Provide the (x, y) coordinate of the cell's center where the given text is located.  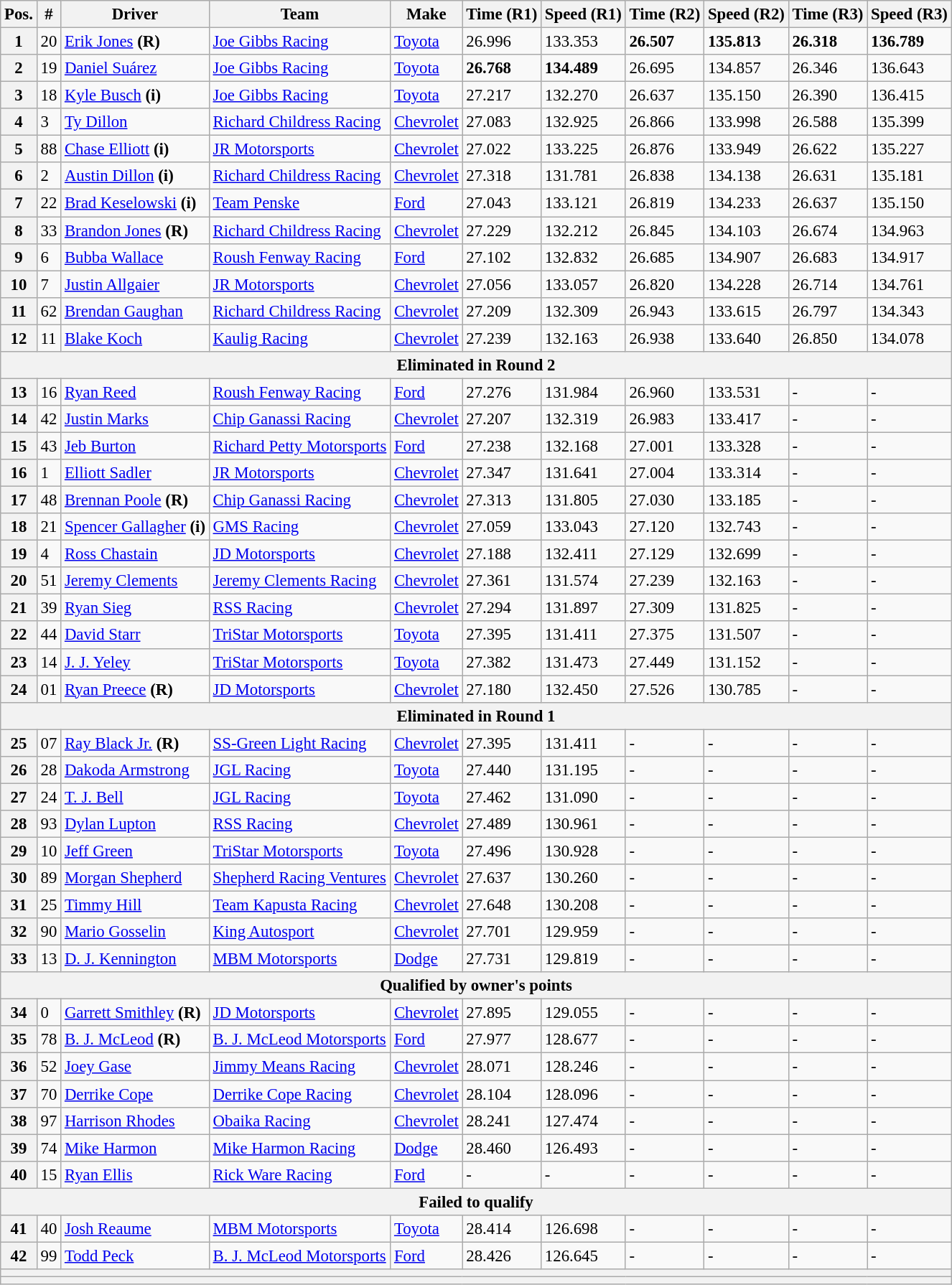
23 (19, 662)
Shepherd Racing Ventures (299, 878)
T. J. Bell (135, 797)
132.168 (584, 446)
27.895 (502, 1013)
129.819 (584, 959)
30 (19, 878)
Josh Reaume (135, 1229)
134.233 (747, 203)
27.043 (502, 203)
27.526 (665, 689)
Jeb Burton (135, 446)
Ryan Ellis (135, 1174)
Dylan Lupton (135, 824)
128.096 (584, 1094)
62 (49, 311)
Team Kapusta Racing (299, 905)
26.943 (665, 311)
134.963 (910, 230)
26.838 (665, 176)
134.228 (747, 284)
Obaika Racing (299, 1121)
136.789 (910, 42)
Speed (R1) (584, 14)
132.832 (584, 257)
130.785 (747, 689)
Blake Koch (135, 338)
Justin Allgaier (135, 284)
5 (19, 149)
131.195 (584, 770)
Eliminated in Round 2 (476, 365)
134.138 (747, 176)
78 (49, 1040)
Team Penske (299, 203)
132.319 (584, 419)
Brendan Gaughan (135, 311)
131.473 (584, 662)
Team (299, 14)
Justin Marks (135, 419)
31 (19, 905)
27.188 (502, 554)
99 (49, 1256)
74 (49, 1148)
27.977 (502, 1040)
Erik Jones (R) (135, 42)
134.078 (910, 338)
Ryan Sieg (135, 608)
26.346 (828, 68)
133.328 (747, 446)
70 (49, 1094)
27.489 (502, 824)
93 (49, 824)
Brad Keselowski (i) (135, 203)
King Autosport (299, 932)
26.683 (828, 257)
Failed to qualify (476, 1202)
27.059 (502, 527)
Time (R1) (502, 14)
Make (426, 14)
131.641 (584, 473)
132.450 (584, 689)
Speed (R3) (910, 14)
126.698 (584, 1229)
Todd Peck (135, 1256)
27.382 (502, 662)
27.375 (665, 635)
GMS Racing (299, 527)
Daniel Suárez (135, 68)
B. J. McLeod (R) (135, 1040)
Driver (135, 14)
128.246 (584, 1067)
38 (19, 1121)
51 (49, 581)
Qualified by owner's points (476, 986)
26.876 (665, 149)
26.797 (828, 311)
28.460 (502, 1148)
Speed (R2) (747, 14)
28.414 (502, 1229)
Mario Gosselin (135, 932)
134.857 (747, 68)
133.998 (747, 122)
9 (19, 257)
131.507 (747, 635)
133.353 (584, 42)
Timmy Hill (135, 905)
27.083 (502, 122)
Rick Ware Racing (299, 1174)
133.185 (747, 500)
David Starr (135, 635)
Jeremy Clements Racing (299, 581)
26.674 (828, 230)
27.648 (502, 905)
Elliott Sadler (135, 473)
131.805 (584, 500)
132.411 (584, 554)
Ryan Reed (135, 392)
Austin Dillon (i) (135, 176)
Joey Gase (135, 1067)
52 (49, 1067)
27.207 (502, 419)
130.961 (584, 824)
126.645 (584, 1256)
88 (49, 149)
26.714 (828, 284)
27.004 (665, 473)
27.217 (502, 95)
26.588 (828, 122)
D. J. Kennington (135, 959)
136.415 (910, 95)
Dakoda Armstrong (135, 770)
27.229 (502, 230)
130.260 (584, 878)
26.390 (828, 95)
129.055 (584, 1013)
128.677 (584, 1040)
27.309 (665, 608)
133.417 (747, 419)
131.090 (584, 797)
130.208 (584, 905)
26.960 (665, 392)
131.152 (747, 662)
Spencer Gallagher (i) (135, 527)
Derrike Cope (135, 1094)
26.768 (502, 68)
133.615 (747, 311)
129.959 (584, 932)
Morgan Shepherd (135, 878)
Mike Harmon (135, 1148)
26 (19, 770)
27.294 (502, 608)
26.819 (665, 203)
134.489 (584, 68)
127.474 (584, 1121)
J. J. Yeley (135, 662)
132.309 (584, 311)
Harrison Rhodes (135, 1121)
Bubba Wallace (135, 257)
27.001 (665, 446)
Ray Black Jr. (R) (135, 743)
132.212 (584, 230)
27.449 (665, 662)
27 (19, 797)
27.238 (502, 446)
27.120 (665, 527)
133.225 (584, 149)
27.440 (502, 770)
26.996 (502, 42)
90 (49, 932)
Brennan Poole (R) (135, 500)
133.057 (584, 284)
27.637 (502, 878)
26.507 (665, 42)
29 (19, 851)
# (49, 14)
34 (19, 1013)
01 (49, 689)
134.103 (747, 230)
Jeff Green (135, 851)
134.343 (910, 311)
27.056 (502, 284)
134.761 (910, 284)
26.850 (828, 338)
27.030 (665, 500)
17 (19, 500)
0 (49, 1013)
Garrett Smithley (R) (135, 1013)
48 (49, 500)
Kaulig Racing (299, 338)
28.104 (502, 1094)
Kyle Busch (i) (135, 95)
136.643 (910, 68)
131.825 (747, 608)
134.917 (910, 257)
131.781 (584, 176)
27.701 (502, 932)
97 (49, 1121)
133.531 (747, 392)
27.102 (502, 257)
135.181 (910, 176)
131.984 (584, 392)
27.731 (502, 959)
41 (19, 1229)
135.227 (910, 149)
89 (49, 878)
132.925 (584, 122)
07 (49, 743)
126.493 (584, 1148)
Ross Chastain (135, 554)
35 (19, 1040)
27.496 (502, 851)
28.241 (502, 1121)
Richard Petty Motorsports (299, 446)
8 (19, 230)
26.631 (828, 176)
Mike Harmon Racing (299, 1148)
26.983 (665, 419)
27.180 (502, 689)
Pos. (19, 14)
12 (19, 338)
44 (49, 635)
133.121 (584, 203)
27.276 (502, 392)
Brandon Jones (R) (135, 230)
26.845 (665, 230)
26.318 (828, 42)
Jimmy Means Racing (299, 1067)
43 (49, 446)
27.313 (502, 500)
134.907 (747, 257)
132.699 (747, 554)
36 (19, 1067)
135.399 (910, 122)
133.314 (747, 473)
Derrike Cope Racing (299, 1094)
Time (R2) (665, 14)
Ty Dillon (135, 122)
26.866 (665, 122)
26.685 (665, 257)
133.640 (747, 338)
SS-Green Light Racing (299, 743)
27.022 (502, 149)
32 (19, 932)
27.361 (502, 581)
28.071 (502, 1067)
26.695 (665, 68)
131.574 (584, 581)
37 (19, 1094)
27.318 (502, 176)
133.043 (584, 527)
132.270 (584, 95)
Jeremy Clements (135, 581)
28.426 (502, 1256)
26.938 (665, 338)
27.462 (502, 797)
Ryan Preece (R) (135, 689)
27.347 (502, 473)
135.813 (747, 42)
130.928 (584, 851)
27.209 (502, 311)
Time (R3) (828, 14)
26.820 (665, 284)
26.622 (828, 149)
131.897 (584, 608)
133.949 (747, 149)
Chase Elliott (i) (135, 149)
Eliminated in Round 1 (476, 716)
27.129 (665, 554)
132.743 (747, 527)
